Provide the [x, y] coordinate of the cell's center where the given text is located.  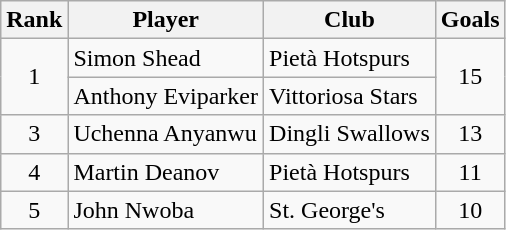
Player [166, 20]
Vittoriosa Stars [350, 96]
15 [470, 77]
4 [34, 172]
Dingli Swallows [350, 134]
Anthony Eviparker [166, 96]
3 [34, 134]
St. George's [350, 210]
5 [34, 210]
Simon Shead [166, 58]
Club [350, 20]
13 [470, 134]
1 [34, 77]
John Nwoba [166, 210]
Goals [470, 20]
Uchenna Anyanwu [166, 134]
Martin Deanov [166, 172]
11 [470, 172]
10 [470, 210]
Rank [34, 20]
